Detect which cell encompasses the target text, then output its (X, Y) center coordinate. 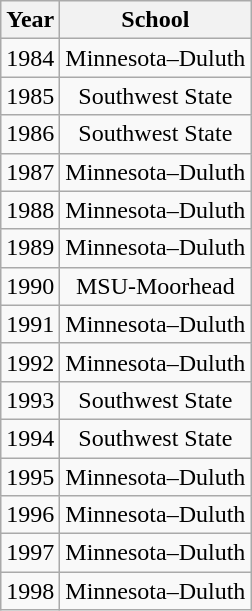
1992 (30, 362)
1998 (30, 591)
1987 (30, 172)
1994 (30, 438)
1993 (30, 400)
1984 (30, 58)
School (156, 20)
MSU-Moorhead (156, 286)
1990 (30, 286)
1996 (30, 515)
1988 (30, 210)
1986 (30, 134)
1997 (30, 553)
1985 (30, 96)
1995 (30, 477)
1989 (30, 248)
1991 (30, 324)
Year (30, 20)
